Pinpoint the cell where the given text exists, returning its (x, y) midpoint coordinate. 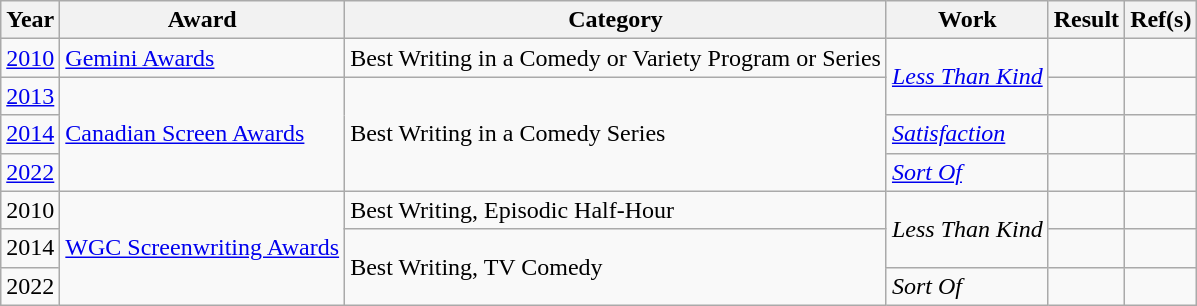
Satisfaction (967, 134)
Award (202, 20)
Ref(s) (1161, 20)
Best Writing, Episodic Half-Hour (616, 210)
Best Writing in a Comedy Series (616, 134)
WGC Screenwriting Awards (202, 248)
Year (30, 20)
Best Writing, TV Comedy (616, 267)
Best Writing in a Comedy or Variety Program or Series (616, 58)
Canadian Screen Awards (202, 134)
2013 (30, 96)
Result (1086, 20)
Category (616, 20)
Gemini Awards (202, 58)
Work (967, 20)
